Capture the cell that displays the provided text and extract its [x, y] central coordinate. 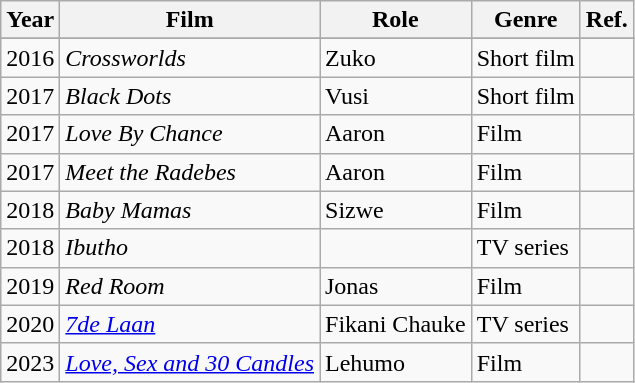
2023 [30, 362]
Sizwe [396, 210]
Love, Sex and 30 Candles [190, 362]
Zuko [396, 58]
7de Laan [190, 324]
Fikani Chauke [396, 324]
Red Room [190, 286]
Ref. [606, 20]
Vusi [396, 96]
2016 [30, 58]
Jonas [396, 286]
Love By Chance [190, 134]
Lehumo [396, 362]
2019 [30, 286]
Crossworlds [190, 58]
Year [30, 20]
Role [396, 20]
Baby Mamas [190, 210]
Black Dots [190, 96]
Meet the Radebes [190, 172]
Genre [526, 20]
2020 [30, 324]
Ibutho [190, 248]
